Pinpoint the cell where the given text exists, returning its (x, y) midpoint coordinate. 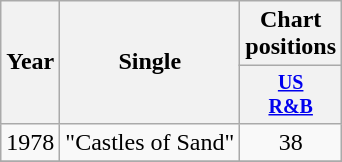
Chart positions (291, 34)
USR&B (291, 94)
Single (150, 62)
1978 (30, 142)
Year (30, 62)
"Castles of Sand" (150, 142)
38 (291, 142)
